Identify which cell holds the provided text, then report its (X, Y) central coordinate. 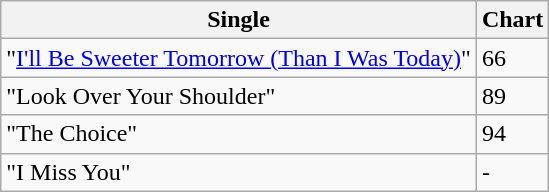
"I Miss You" (239, 172)
Chart (512, 20)
- (512, 172)
66 (512, 58)
"Look Over Your Shoulder" (239, 96)
"The Choice" (239, 134)
"I'll Be Sweeter Tomorrow (Than I Was Today)" (239, 58)
Single (239, 20)
89 (512, 96)
94 (512, 134)
